Locate the cell with the specified text and output its [X, Y] center coordinate. 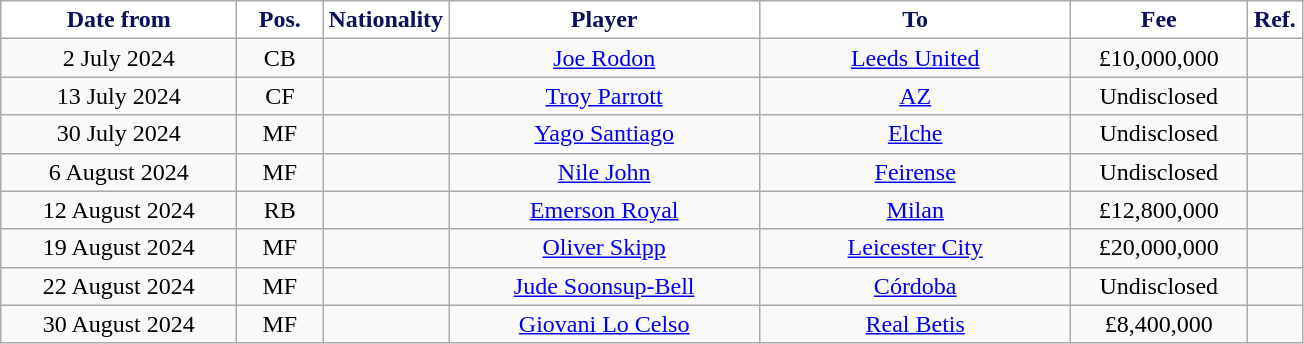
Giovani Lo Celso [604, 324]
Leeds United [916, 58]
Fee [1159, 20]
Oliver Skipp [604, 248]
30 July 2024 [119, 134]
CF [280, 96]
13 July 2024 [119, 96]
CB [280, 58]
Yago Santiago [604, 134]
£10,000,000 [1159, 58]
Jude Soonsup-Bell [604, 286]
Joe Rodon [604, 58]
6 August 2024 [119, 172]
Feirense [916, 172]
19 August 2024 [119, 248]
Emerson Royal [604, 210]
£20,000,000 [1159, 248]
AZ [916, 96]
Milan [916, 210]
To [916, 20]
Elche [916, 134]
RB [280, 210]
Pos. [280, 20]
Córdoba [916, 286]
Troy Parrott [604, 96]
Player [604, 20]
22 August 2024 [119, 286]
£8,400,000 [1159, 324]
Date from [119, 20]
Ref. [1275, 20]
12 August 2024 [119, 210]
Real Betis [916, 324]
Nile John [604, 172]
30 August 2024 [119, 324]
Nationality [386, 20]
Leicester City [916, 248]
£12,800,000 [1159, 210]
2 July 2024 [119, 58]
